Search for the cell housing the specified text and yield its (x, y) center coordinate. 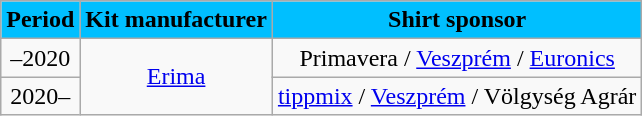
–2020 (40, 58)
Shirt sponsor (456, 20)
Kit manufacturer (176, 20)
2020– (40, 96)
tippmix / Veszprém / Völgység Agrár (456, 96)
Period (40, 20)
Erima (176, 77)
Primavera / Veszprém / Euronics (456, 58)
